Return the (X, Y) coordinate for the center point of the cell that contains the specified text.  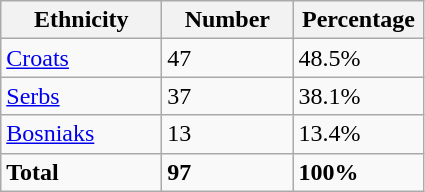
48.5% (358, 58)
13.4% (358, 134)
Percentage (358, 20)
47 (228, 58)
100% (358, 172)
Bosniaks (82, 134)
97 (228, 172)
13 (228, 134)
38.1% (358, 96)
Serbs (82, 96)
Ethnicity (82, 20)
Number (228, 20)
Croats (82, 58)
37 (228, 96)
Total (82, 172)
